From the cell containing the given text, extract its center point as (x, y) coordinate. 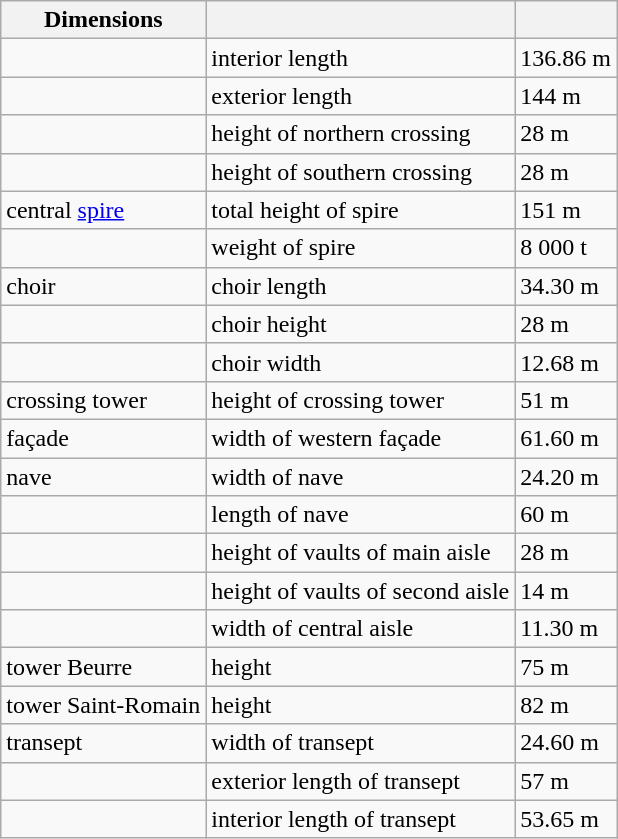
height of vaults of second aisle (360, 591)
8 000 t (566, 248)
width of nave (360, 477)
exterior length (360, 96)
11.30 m (566, 629)
24.60 m (566, 743)
136.86 m (566, 58)
12.68 m (566, 362)
14 m (566, 591)
width of western façade (360, 438)
total height of spire (360, 210)
choir height (360, 324)
24.20 m (566, 477)
Dimensions (104, 20)
width of central aisle (360, 629)
height of northern crossing (360, 134)
length of nave (360, 515)
transept (104, 743)
60 m (566, 515)
exterior length of transept (360, 781)
144 m (566, 96)
façade (104, 438)
tower Saint-Romain (104, 705)
61.60 m (566, 438)
choir width (360, 362)
central spire (104, 210)
height of crossing tower (360, 400)
height of southern crossing (360, 172)
75 m (566, 667)
151 m (566, 210)
tower Beurre (104, 667)
53.65 m (566, 819)
width of transept (360, 743)
choir length (360, 286)
interior length (360, 58)
choir (104, 286)
weight of spire (360, 248)
crossing tower (104, 400)
height of vaults of main aisle (360, 553)
57 m (566, 781)
51 m (566, 400)
interior length of transept (360, 819)
nave (104, 477)
82 m (566, 705)
34.30 m (566, 286)
